Locate the cell with the specified text and output its [x, y] center coordinate. 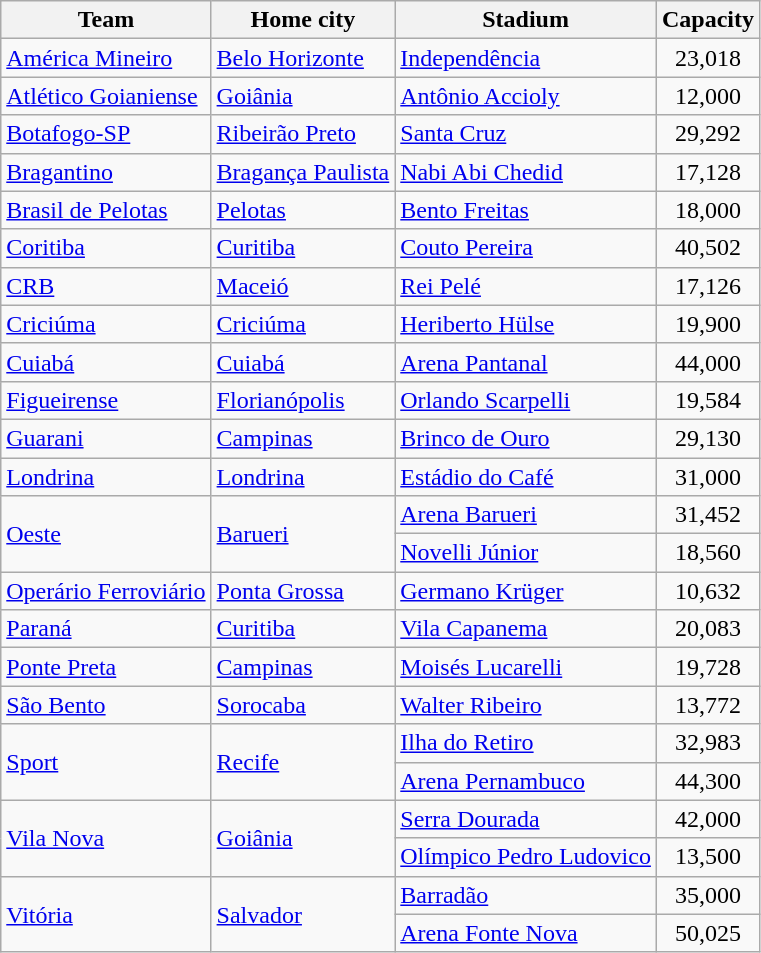
35,000 [708, 895]
18,000 [708, 210]
Maceió [303, 286]
Paraná [106, 629]
Walter Ribeiro [526, 705]
Arena Fonte Nova [526, 933]
Nabi Abi Chedid [526, 172]
19,900 [708, 324]
29,292 [708, 134]
Coritiba [106, 248]
17,126 [708, 286]
Bragantino [106, 172]
44,000 [708, 362]
São Bento [106, 705]
19,584 [708, 400]
Home city [303, 20]
Florianópolis [303, 400]
Rei Pelé [526, 286]
13,500 [708, 857]
Bento Freitas [526, 210]
Arena Pernambuco [526, 781]
42,000 [708, 819]
Sorocaba [303, 705]
Guarani [106, 438]
Olímpico Pedro Ludovico [526, 857]
Ribeirão Preto [303, 134]
Heriberto Hülse [526, 324]
Couto Pereira [526, 248]
50,025 [708, 933]
31,000 [708, 477]
Independência [526, 58]
Vitória [106, 914]
Estádio do Café [526, 477]
Team [106, 20]
Ilha do Retiro [526, 743]
Germano Krüger [526, 591]
40,502 [708, 248]
Brasil de Pelotas [106, 210]
Atlético Goianiense [106, 96]
Arena Barueri [526, 515]
Moisés Lucarelli [526, 667]
18,560 [708, 553]
Vila Nova [106, 838]
Barradão [526, 895]
Arena Pantanal [526, 362]
Botafogo-SP [106, 134]
Serra Dourada [526, 819]
23,018 [708, 58]
Orlando Scarpelli [526, 400]
Figueirense [106, 400]
Novelli Júnior [526, 553]
Belo Horizonte [303, 58]
Antônio Accioly [526, 96]
Ponta Grossa [303, 591]
Vila Capanema [526, 629]
Oeste [106, 534]
13,772 [708, 705]
Stadium [526, 20]
Salvador [303, 914]
10,632 [708, 591]
Barueri [303, 534]
Operário Ferroviário [106, 591]
Brinco de Ouro [526, 438]
Capacity [708, 20]
Bragança Paulista [303, 172]
44,300 [708, 781]
CRB [106, 286]
19,728 [708, 667]
12,000 [708, 96]
Pelotas [303, 210]
29,130 [708, 438]
32,983 [708, 743]
17,128 [708, 172]
Ponte Preta [106, 667]
20,083 [708, 629]
Sport [106, 762]
América Mineiro [106, 58]
Santa Cruz [526, 134]
Recife [303, 762]
31,452 [708, 515]
